Scan for the cell matching the given text and deliver its [x, y] coordinate at center. 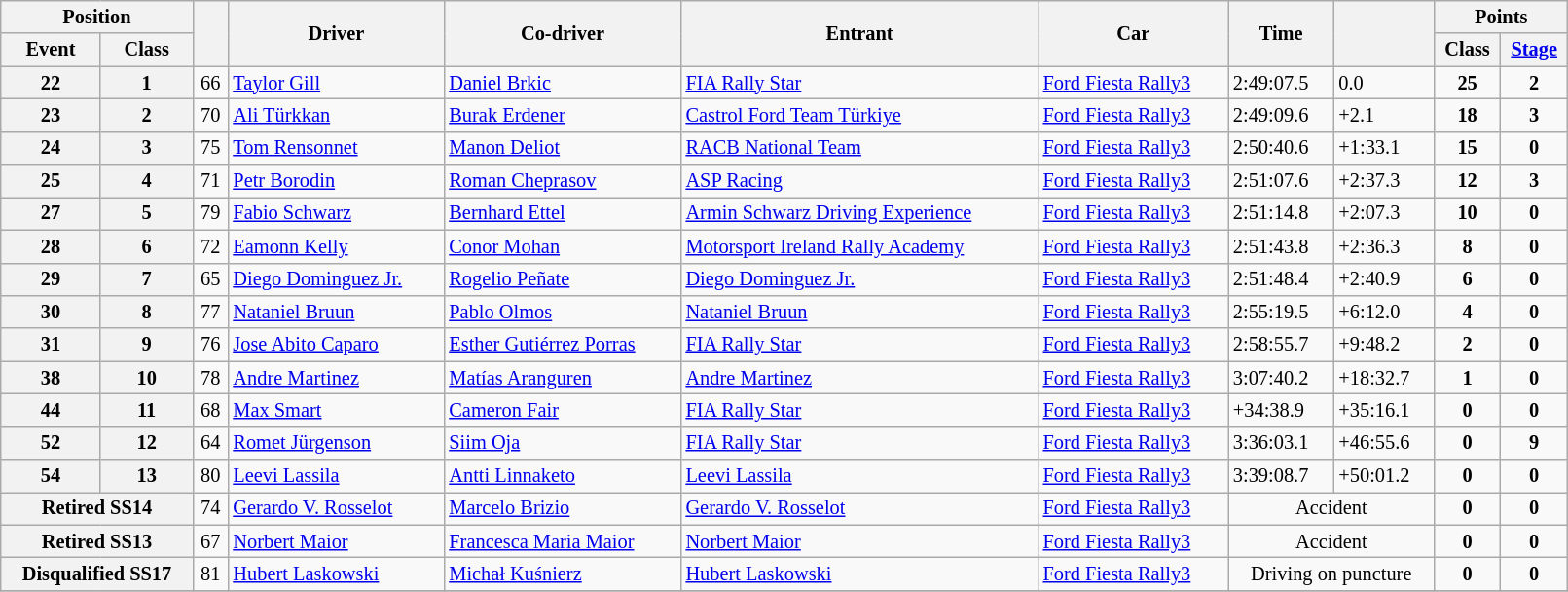
+2:07.3 [1384, 213]
Bernhard Ettel [563, 213]
Motorsport Ireland Rally Academy [860, 246]
Car [1133, 33]
3:39:08.7 [1281, 476]
+46:55.6 [1384, 443]
67 [210, 541]
24 [51, 148]
Event [51, 50]
Entrant [860, 33]
Stage [1534, 50]
80 [210, 476]
66 [210, 83]
2:58:55.7 [1281, 345]
+2.1 [1384, 115]
Rogelio Peñate [563, 279]
7 [146, 279]
65 [210, 279]
+2:37.3 [1384, 181]
44 [51, 410]
76 [210, 345]
77 [210, 312]
79 [210, 213]
18 [1468, 115]
72 [210, 246]
29 [51, 279]
68 [210, 410]
81 [210, 573]
Petr Borodin [336, 181]
Daniel Brkic [563, 83]
Jose Abito Caparo [336, 345]
Armin Schwarz Driving Experience [860, 213]
Time [1281, 33]
27 [51, 213]
Driving on puncture [1331, 573]
Romet Jürgenson [336, 443]
52 [51, 443]
Eamonn Kelly [336, 246]
70 [210, 115]
2:49:09.6 [1281, 115]
15 [1468, 148]
2:51:14.8 [1281, 213]
74 [210, 508]
+35:16.1 [1384, 410]
28 [51, 246]
ASP Racing [860, 181]
Michał Kuśnierz [563, 573]
5 [146, 213]
11 [146, 410]
2:51:43.8 [1281, 246]
Retired SS14 [97, 508]
Position [97, 17]
Fabio Schwarz [336, 213]
Disqualified SS17 [97, 573]
Taylor Gill [336, 83]
Retired SS13 [97, 541]
Tom Rensonnet [336, 148]
Manon Deliot [563, 148]
+1:33.1 [1384, 148]
+34:38.9 [1281, 410]
Antti Linnaketo [563, 476]
Marcelo Brizio [563, 508]
0.0 [1384, 83]
13 [146, 476]
+6:12.0 [1384, 312]
30 [51, 312]
Driver [336, 33]
23 [51, 115]
22 [51, 83]
71 [210, 181]
38 [51, 378]
54 [51, 476]
Siim Oja [563, 443]
3:36:03.1 [1281, 443]
3:07:40.2 [1281, 378]
RACB National Team [860, 148]
31 [51, 345]
+2:40.9 [1384, 279]
Max Smart [336, 410]
2:55:19.5 [1281, 312]
2:50:40.6 [1281, 148]
+18:32.7 [1384, 378]
Pablo Olmos [563, 312]
Francesca Maria Maior [563, 541]
Points [1501, 17]
2:49:07.5 [1281, 83]
Roman Cheprasov [563, 181]
Cameron Fair [563, 410]
Esther Gutiérrez Porras [563, 345]
Matías Aranguren [563, 378]
75 [210, 148]
2:51:48.4 [1281, 279]
Ali Türkkan [336, 115]
Co-driver [563, 33]
Castrol Ford Team Türkiye [860, 115]
2:51:07.6 [1281, 181]
+50:01.2 [1384, 476]
64 [210, 443]
Burak Erdener [563, 115]
+9:48.2 [1384, 345]
78 [210, 378]
+2:36.3 [1384, 246]
Conor Mohan [563, 246]
